From the cell containing the given text, extract its center point as [X, Y] coordinate. 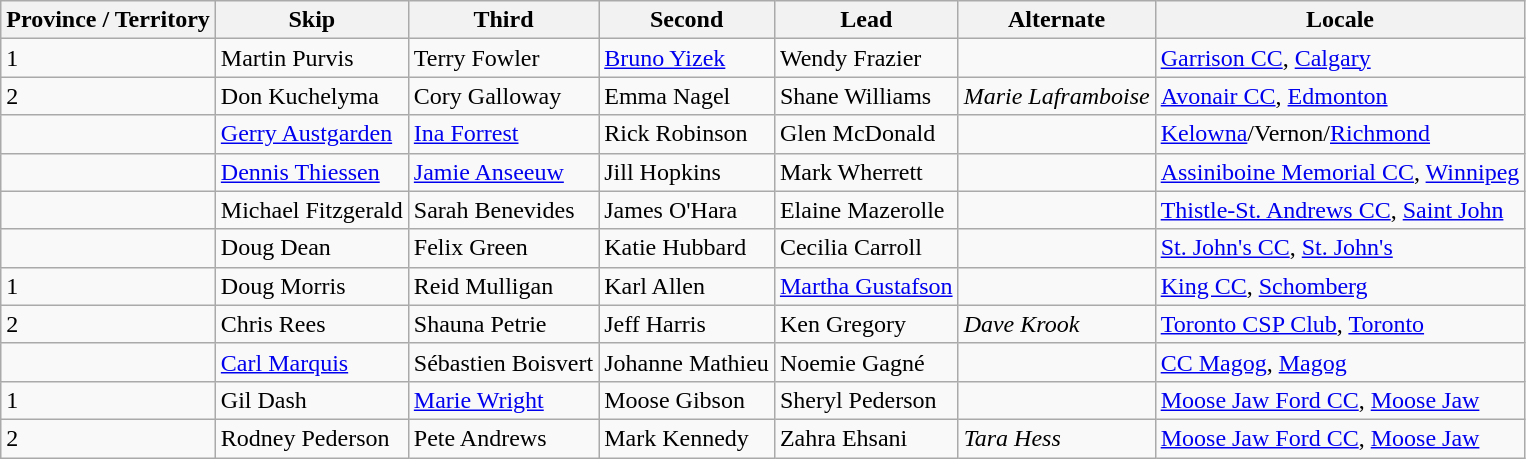
Second [687, 20]
Tara Hess [1056, 438]
Ina Forrest [503, 134]
Rick Robinson [687, 134]
Locale [1340, 20]
Rodney Pederson [312, 438]
Alternate [1056, 20]
Felix Green [503, 248]
CC Magog, Magog [1340, 362]
Lead [866, 20]
Moose Gibson [687, 400]
Jeff Harris [687, 324]
Don Kuchelyma [312, 96]
Dennis Thiessen [312, 172]
Jamie Anseeuw [503, 172]
Assiniboine Memorial CC, Winnipeg [1340, 172]
James O'Hara [687, 210]
Shauna Petrie [503, 324]
Zahra Ehsani [866, 438]
Carl Marquis [312, 362]
Emma Nagel [687, 96]
Third [503, 20]
Reid Mulligan [503, 286]
Michael Fitzgerald [312, 210]
Wendy Frazier [866, 58]
Chris Rees [312, 324]
Skip [312, 20]
Pete Andrews [503, 438]
Marie Laframboise [1056, 96]
Johanne Mathieu [687, 362]
Noemie Gagné [866, 362]
Mark Kennedy [687, 438]
Doug Dean [312, 248]
Doug Morris [312, 286]
Ken Gregory [866, 324]
Sarah Benevides [503, 210]
Gil Dash [312, 400]
King CC, Schomberg [1340, 286]
Garrison CC, Calgary [1340, 58]
Shane Williams [866, 96]
Cecilia Carroll [866, 248]
Toronto CSP Club, Toronto [1340, 324]
St. John's CC, St. John's [1340, 248]
Elaine Mazerolle [866, 210]
Terry Fowler [503, 58]
Marie Wright [503, 400]
Martha Gustafson [866, 286]
Cory Galloway [503, 96]
Dave Krook [1056, 324]
Bruno Yizek [687, 58]
Martin Purvis [312, 58]
Sébastien Boisvert [503, 362]
Glen McDonald [866, 134]
Avonair CC, Edmonton [1340, 96]
Sheryl Pederson [866, 400]
Mark Wherrett [866, 172]
Katie Hubbard [687, 248]
Thistle-St. Andrews CC, Saint John [1340, 210]
Province / Territory [108, 20]
Gerry Austgarden [312, 134]
Kelowna/Vernon/Richmond [1340, 134]
Jill Hopkins [687, 172]
Karl Allen [687, 286]
